From the cell containing the given text, extract its center point as [X, Y] coordinate. 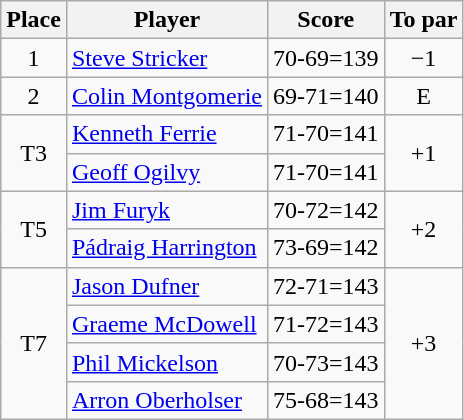
1 [34, 58]
Steve Stricker [166, 58]
69-71=140 [326, 96]
Player [166, 20]
2 [34, 96]
Graeme McDowell [166, 324]
T5 [34, 229]
Phil Mickelson [166, 362]
T3 [34, 153]
73-69=142 [326, 248]
Kenneth Ferrie [166, 134]
Jason Dufner [166, 286]
To par [424, 20]
Place [34, 20]
72-71=143 [326, 286]
Arron Oberholser [166, 400]
Score [326, 20]
Colin Montgomerie [166, 96]
70-72=142 [326, 210]
75-68=143 [326, 400]
+3 [424, 343]
70-69=139 [326, 58]
70-73=143 [326, 362]
+1 [424, 153]
71-72=143 [326, 324]
E [424, 96]
Pádraig Harrington [166, 248]
Geoff Ogilvy [166, 172]
Jim Furyk [166, 210]
−1 [424, 58]
+2 [424, 229]
T7 [34, 343]
